Detect which cell encompasses the target text, then output its [x, y] center coordinate. 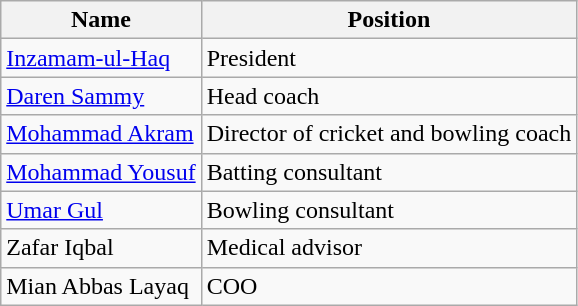
Mian Abbas Layaq [101, 286]
Bowling consultant [389, 210]
Umar Gul [101, 210]
Mohammad Yousuf [101, 172]
Name [101, 20]
Zafar Iqbal [101, 248]
Position [389, 20]
Director of cricket and bowling coach [389, 134]
President [389, 58]
Batting consultant [389, 172]
Head coach [389, 96]
COO [389, 286]
Inzamam-ul-Haq [101, 58]
Daren Sammy [101, 96]
Medical advisor [389, 248]
Mohammad Akram [101, 134]
